Return (x, y) of the center of cell containing provided text 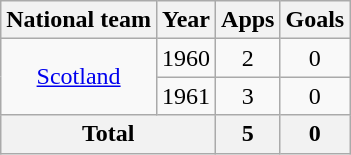
Year (186, 20)
1961 (186, 96)
5 (248, 134)
Total (108, 134)
3 (248, 96)
Scotland (79, 77)
National team (79, 20)
Goals (315, 20)
Apps (248, 20)
2 (248, 58)
1960 (186, 58)
